From the cell containing the given text, extract its center point as [X, Y] coordinate. 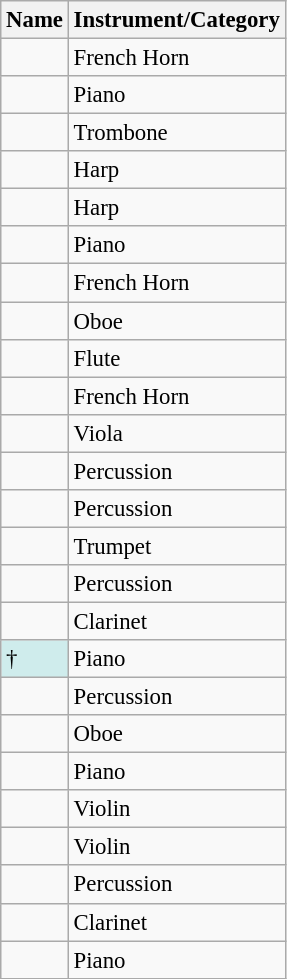
Trombone [176, 133]
Trumpet [176, 546]
Instrument/Category [176, 20]
Flute [176, 358]
Name [35, 20]
† [35, 659]
Viola [176, 433]
